Pinpoint the cell where the given text exists, returning its (x, y) midpoint coordinate. 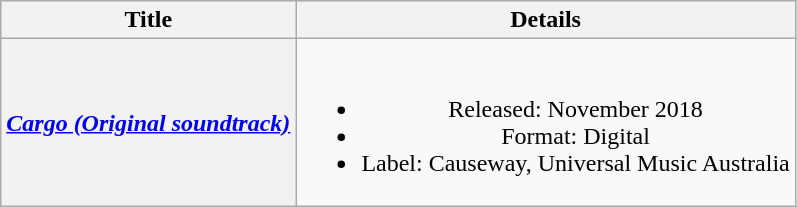
Title (148, 20)
Cargo (Original soundtrack) (148, 122)
Details (546, 20)
Released: November 2018Format: DigitalLabel: Causeway, Universal Music Australia (546, 122)
